Extract the [x, y] coordinate from the center of the cell holding the provided text.  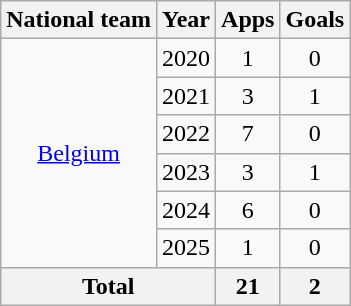
2024 [186, 210]
2020 [186, 58]
7 [248, 134]
Year [186, 20]
2021 [186, 96]
6 [248, 210]
Belgium [79, 153]
21 [248, 286]
Total [108, 286]
2022 [186, 134]
2023 [186, 172]
Apps [248, 20]
Goals [315, 20]
National team [79, 20]
2025 [186, 248]
2 [315, 286]
